For the text-containing cell, return its midpoint in [x, y] coordinate format. 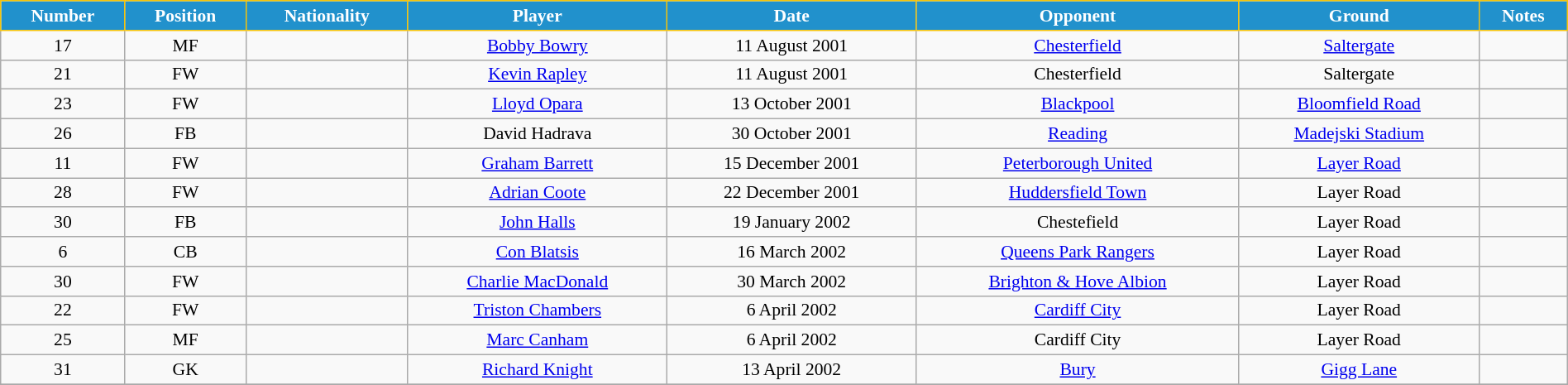
31 [63, 370]
Opponent [1078, 16]
Richard Knight [538, 370]
13 October 2001 [791, 104]
Kevin Rapley [538, 75]
Bury [1078, 370]
28 [63, 193]
6 [63, 252]
Ground [1359, 16]
Position [185, 16]
26 [63, 134]
13 April 2002 [791, 370]
Blackpool [1078, 104]
Huddersfield Town [1078, 193]
Lloyd Opara [538, 104]
GK [185, 370]
Queens Park Rangers [1078, 252]
Number [63, 16]
Charlie MacDonald [538, 282]
Bobby Bowry [538, 46]
Reading [1078, 134]
Adrian Coote [538, 193]
23 [63, 104]
30 March 2002 [791, 282]
Triston Chambers [538, 310]
Peterborough United [1078, 163]
Notes [1523, 16]
Chestefield [1078, 223]
David Hadrava [538, 134]
Graham Barrett [538, 163]
Con Blatsis [538, 252]
15 December 2001 [791, 163]
30 October 2001 [791, 134]
22 [63, 310]
Date [791, 16]
Player [538, 16]
Madejski Stadium [1359, 134]
11 [63, 163]
21 [63, 75]
CB [185, 252]
Marc Canham [538, 340]
Brighton & Hove Albion [1078, 282]
Gigg Lane [1359, 370]
John Halls [538, 223]
22 December 2001 [791, 193]
16 March 2002 [791, 252]
17 [63, 46]
19 January 2002 [791, 223]
Nationality [327, 16]
25 [63, 340]
Bloomfield Road [1359, 104]
